Extract the (x, y) coordinate from the center of the cell holding the provided text.  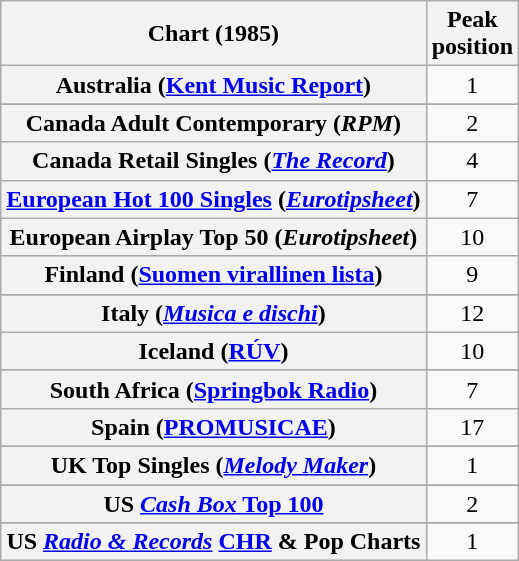
4 (472, 161)
Italy (Musica e dischi) (214, 313)
European Hot 100 Singles (Eurotipsheet) (214, 199)
Chart (1985) (214, 34)
Canada Adult Contemporary (RPM) (214, 123)
Canada Retail Singles (The Record) (214, 161)
Peakposition (472, 34)
US Radio & Records CHR & Pop Charts (214, 542)
European Airplay Top 50 (Eurotipsheet) (214, 237)
17 (472, 427)
Australia (Kent Music Report) (214, 85)
Finland (Suomen virallinen lista) (214, 275)
US Cash Box Top 100 (214, 503)
Iceland (RÚV) (214, 351)
Spain (PROMUSICAE) (214, 427)
South Africa (Springbok Radio) (214, 389)
9 (472, 275)
12 (472, 313)
UK Top Singles (Melody Maker) (214, 465)
